Pinpoint the cell where the given text exists, returning its (X, Y) midpoint coordinate. 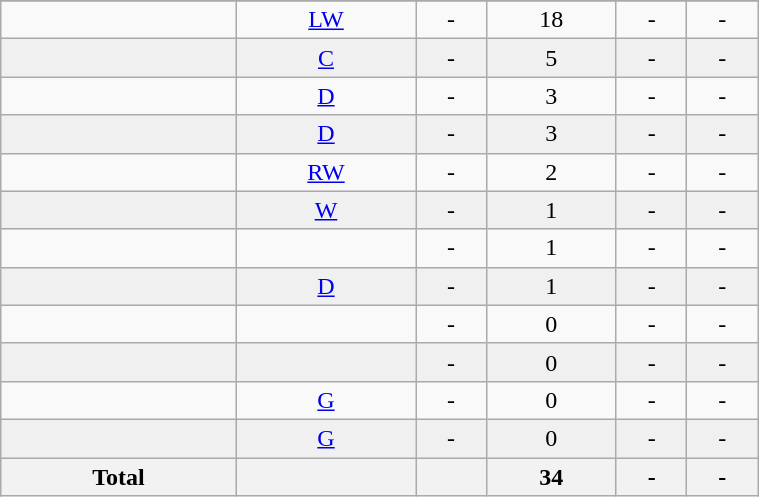
5 (551, 58)
RW (326, 172)
W (326, 210)
Total (119, 477)
34 (551, 477)
18 (551, 20)
2 (551, 172)
LW (326, 20)
C (326, 58)
